Provide the [X, Y] coordinate of the cell's center where the given text is located.  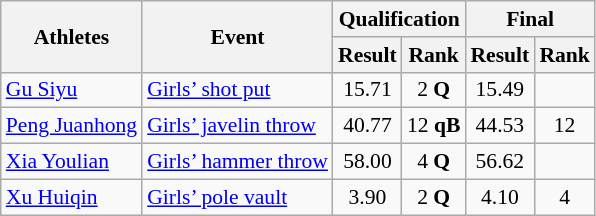
56.62 [500, 162]
40.77 [368, 126]
Girls’ pole vault [238, 197]
44.53 [500, 126]
Event [238, 36]
4 [564, 197]
Girls’ shot put [238, 90]
58.00 [368, 162]
Qualification [399, 19]
Athletes [72, 36]
Peng Juanhong [72, 126]
Xia Youlian [72, 162]
12 [564, 126]
12 qB [434, 126]
4.10 [500, 197]
4 Q [434, 162]
Gu Siyu [72, 90]
15.49 [500, 90]
15.71 [368, 90]
Girls’ javelin throw [238, 126]
3.90 [368, 197]
Xu Huiqin [72, 197]
Girls’ hammer throw [238, 162]
Final [530, 19]
